Extract the (x, y) coordinate from the center of the cell holding the provided text.  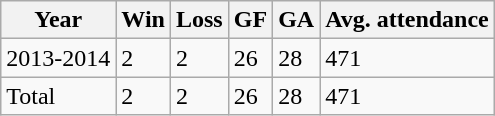
Avg. attendance (408, 20)
GF (250, 20)
Win (144, 20)
Total (58, 96)
Year (58, 20)
2013-2014 (58, 58)
Loss (199, 20)
GA (296, 20)
